Search for the cell housing the specified text and yield its [x, y] center coordinate. 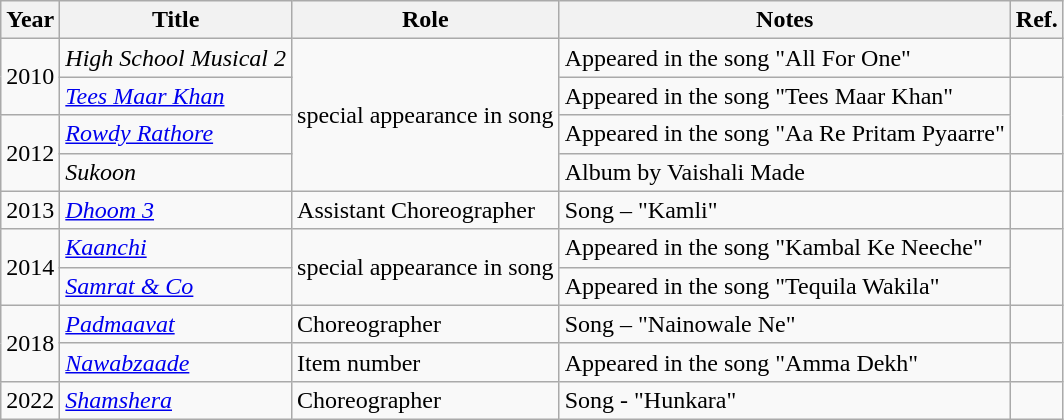
Shamshera [176, 400]
Kaanchi [176, 248]
Song – "Kamli" [784, 210]
2010 [30, 77]
Album by Vaishali Made [784, 172]
Year [30, 20]
2022 [30, 400]
Padmaavat [176, 324]
Tees Maar Khan [176, 96]
Appeared in the song "Tequila Wakila" [784, 286]
2014 [30, 267]
Appeared in the song "Tees Maar Khan" [784, 96]
Ref. [1036, 20]
Rowdy Rathore [176, 134]
High School Musical 2 [176, 58]
Title [176, 20]
Sukoon [176, 172]
2012 [30, 153]
2018 [30, 343]
2013 [30, 210]
Role [426, 20]
Appeared in the song "Kambal Ke Neeche" [784, 248]
Assistant Choreographer [426, 210]
Song – "Nainowale Ne" [784, 324]
Appeared in the song "Amma Dekh" [784, 362]
Dhoom 3 [176, 210]
Appeared in the song "All For One" [784, 58]
Samrat & Co [176, 286]
Item number [426, 362]
Notes [784, 20]
Appeared in the song "Aa Re Pritam Pyaarre" [784, 134]
Nawabzaade [176, 362]
Song - "Hunkara" [784, 400]
